Output the [X, Y] coordinate of the center of the cell containing the given text.  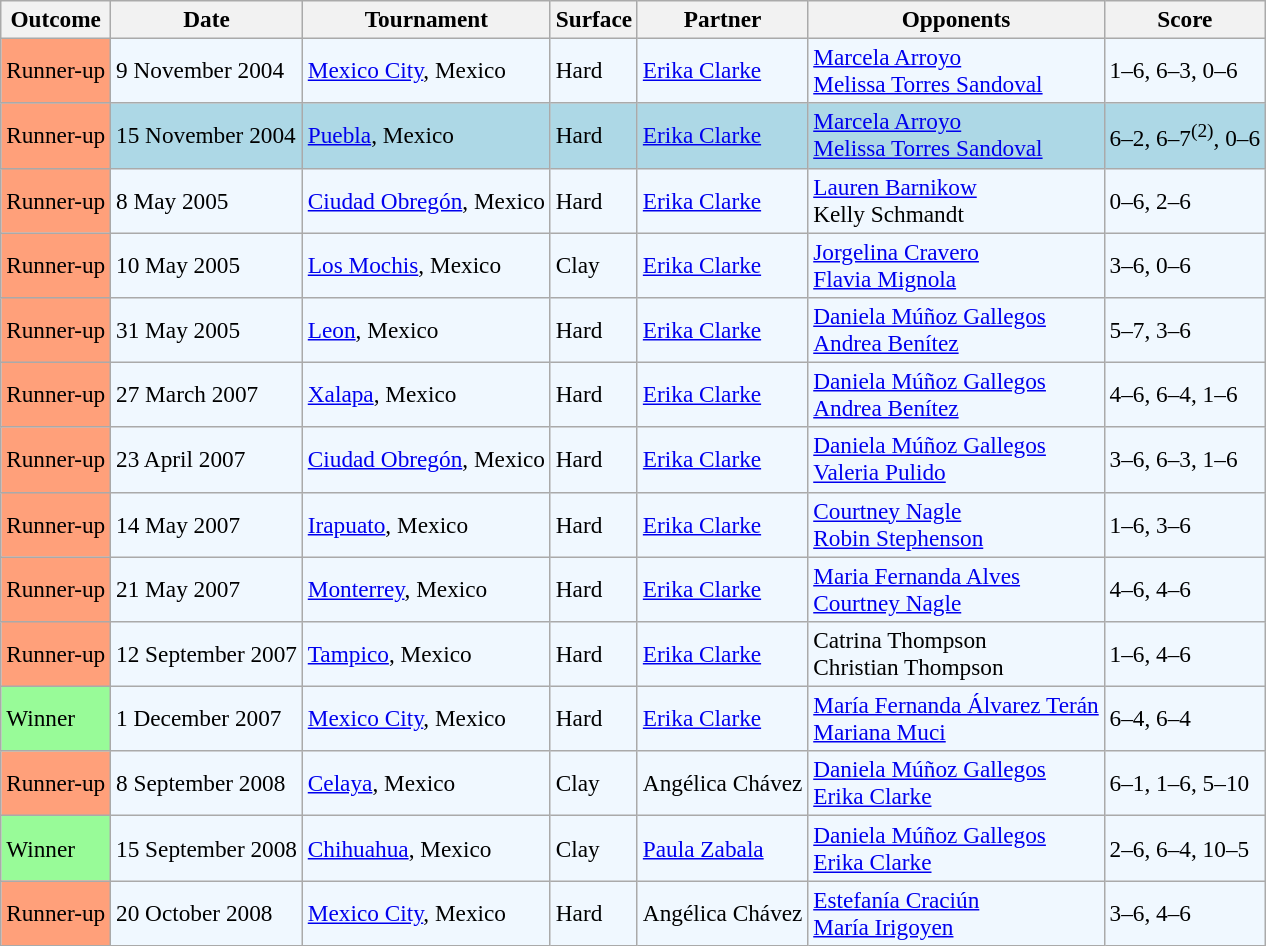
6–4, 6–4 [1184, 718]
Catrina Thompson Christian Thompson [956, 654]
27 March 2007 [207, 394]
6–2, 6–7(2), 0–6 [1184, 136]
Celaya, Mexico [426, 784]
31 May 2005 [207, 330]
1 December 2007 [207, 718]
Jorgelina Cravero Flavia Mignola [956, 264]
Surface [594, 19]
Puebla, Mexico [426, 136]
4–6, 4–6 [1184, 588]
Partner [722, 19]
Estefanía Craciún María Irigoyen [956, 912]
María Fernanda Álvarez Terán Mariana Muci [956, 718]
2–6, 6–4, 10–5 [1184, 848]
Tournament [426, 19]
Leon, Mexico [426, 330]
1–6, 3–6 [1184, 524]
1–6, 4–6 [1184, 654]
8 May 2005 [207, 200]
6–1, 1–6, 5–10 [1184, 784]
Monterrey, Mexico [426, 588]
14 May 2007 [207, 524]
Courtney Nagle Robin Stephenson [956, 524]
Irapuato, Mexico [426, 524]
0–6, 2–6 [1184, 200]
Xalapa, Mexico [426, 394]
15 November 2004 [207, 136]
3–6, 4–6 [1184, 912]
8 September 2008 [207, 784]
12 September 2007 [207, 654]
3–6, 6–3, 1–6 [1184, 460]
15 September 2008 [207, 848]
3–6, 0–6 [1184, 264]
5–7, 3–6 [1184, 330]
23 April 2007 [207, 460]
Daniela Múñoz Gallegos Valeria Pulido [956, 460]
9 November 2004 [207, 70]
Score [1184, 19]
Chihuahua, Mexico [426, 848]
4–6, 6–4, 1–6 [1184, 394]
21 May 2007 [207, 588]
Maria Fernanda Alves Courtney Nagle [956, 588]
Lauren Barnikow Kelly Schmandt [956, 200]
Tampico, Mexico [426, 654]
1–6, 6–3, 0–6 [1184, 70]
Opponents [956, 19]
Date [207, 19]
20 October 2008 [207, 912]
Outcome [56, 19]
10 May 2005 [207, 264]
Los Mochis, Mexico [426, 264]
Paula Zabala [722, 848]
